Return [X, Y] of the center of cell containing provided text 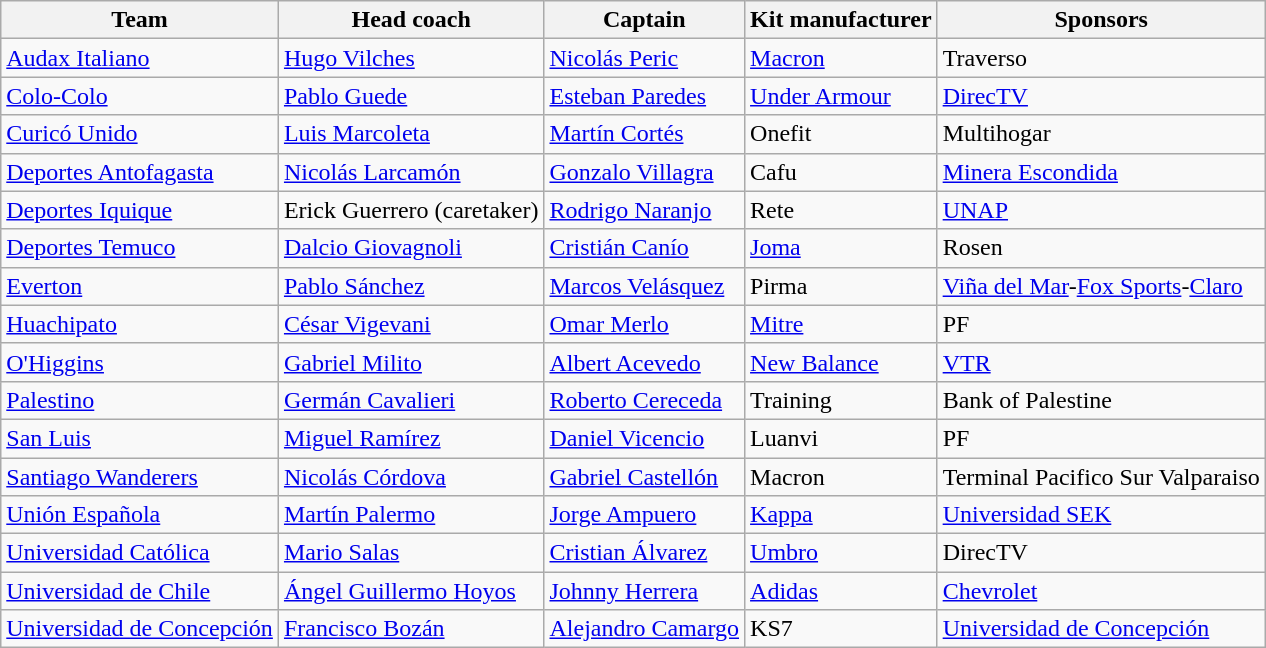
Pablo Guede [411, 96]
Rodrigo Naranjo [644, 210]
Martín Cortés [644, 134]
Hugo Vilches [411, 58]
Albert Acevedo [644, 362]
Dalcio Giovagnoli [411, 248]
Curicó Unido [140, 134]
Pirma [842, 286]
Ángel Guillermo Hoyos [411, 591]
Esteban Paredes [644, 96]
Daniel Vicencio [644, 438]
Chevrolet [1101, 591]
Universidad de Chile [140, 591]
Nicolás Larcamón [411, 172]
Deportes Antofagasta [140, 172]
Deportes Iquique [140, 210]
Sponsors [1101, 20]
Jorge Ampuero [644, 515]
Johnny Herrera [644, 591]
Santiago Wanderers [140, 477]
César Vigevani [411, 324]
Martín Palermo [411, 515]
Minera Escondida [1101, 172]
Pablo Sánchez [411, 286]
Marcos Velásquez [644, 286]
Traverso [1101, 58]
Gabriel Milito [411, 362]
Mario Salas [411, 553]
Multihogar [1101, 134]
Universidad Católica [140, 553]
Huachipato [140, 324]
Gonzalo Villagra [644, 172]
Erick Guerrero (caretaker) [411, 210]
Nicolás Córdova [411, 477]
Miguel Ramírez [411, 438]
Bank of Palestine [1101, 400]
Audax Italiano [140, 58]
Deportes Temuco [140, 248]
Onefit [842, 134]
Universidad SEK [1101, 515]
Viña del Mar-Fox Sports-Claro [1101, 286]
Colo-Colo [140, 96]
Under Armour [842, 96]
Roberto Cereceda [644, 400]
O'Higgins [140, 362]
Palestino [140, 400]
Training [842, 400]
Unión Española [140, 515]
Cristian Álvarez [644, 553]
Everton [140, 286]
Francisco Bozán [411, 629]
Terminal Pacifico Sur Valparaiso [1101, 477]
UNAP [1101, 210]
Omar Merlo [644, 324]
New Balance [842, 362]
Rosen [1101, 248]
Cristián Canío [644, 248]
Rete [842, 210]
Gabriel Castellón [644, 477]
Luanvi [842, 438]
Mitre [842, 324]
Kit manufacturer [842, 20]
Captain [644, 20]
Joma [842, 248]
Umbro [842, 553]
Cafu [842, 172]
KS7 [842, 629]
Kappa [842, 515]
Head coach [411, 20]
Nicolás Peric [644, 58]
Luis Marcoleta [411, 134]
San Luis [140, 438]
VTR [1101, 362]
Alejandro Camargo [644, 629]
Germán Cavalieri [411, 400]
Team [140, 20]
Adidas [842, 591]
